Detect which cell encompasses the target text, then output its (X, Y) center coordinate. 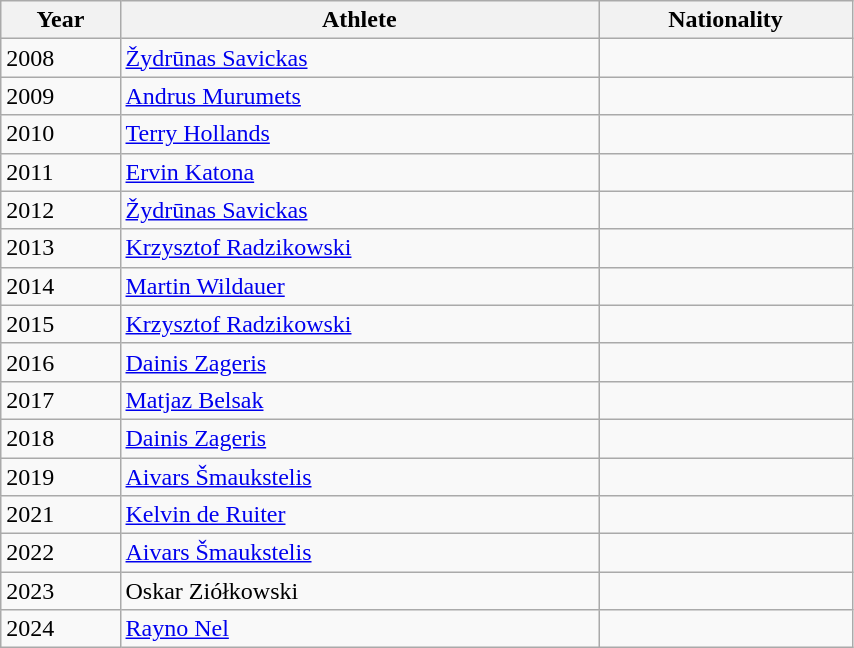
Terry Hollands (360, 134)
Oskar Ziółkowski (360, 591)
2011 (60, 172)
Kelvin de Ruiter (360, 515)
Year (60, 20)
2013 (60, 248)
Matjaz Belsak (360, 400)
Rayno Nel (360, 629)
2015 (60, 324)
2009 (60, 96)
Nationality (726, 20)
2012 (60, 210)
2023 (60, 591)
2008 (60, 58)
2022 (60, 553)
2017 (60, 400)
2016 (60, 362)
2014 (60, 286)
2019 (60, 477)
2024 (60, 629)
Andrus Murumets (360, 96)
2018 (60, 438)
Ervin Katona (360, 172)
Martin Wildauer (360, 286)
Athlete (360, 20)
2010 (60, 134)
2021 (60, 515)
